Search for the cell housing the specified text and yield its [X, Y] center coordinate. 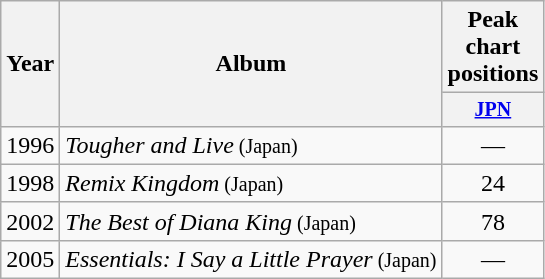
24 [493, 183]
JPN [493, 110]
2002 [30, 221]
Remix Kingdom (Japan) [251, 183]
Year [30, 64]
Album [251, 64]
1998 [30, 183]
Peak chart positions [493, 47]
2005 [30, 259]
Essentials: I Say a Little Prayer (Japan) [251, 259]
Tougher and Live (Japan) [251, 145]
78 [493, 221]
The Best of Diana King (Japan) [251, 221]
1996 [30, 145]
